Determine the (x, y) coordinate at the center of the cell enclosing the given text.  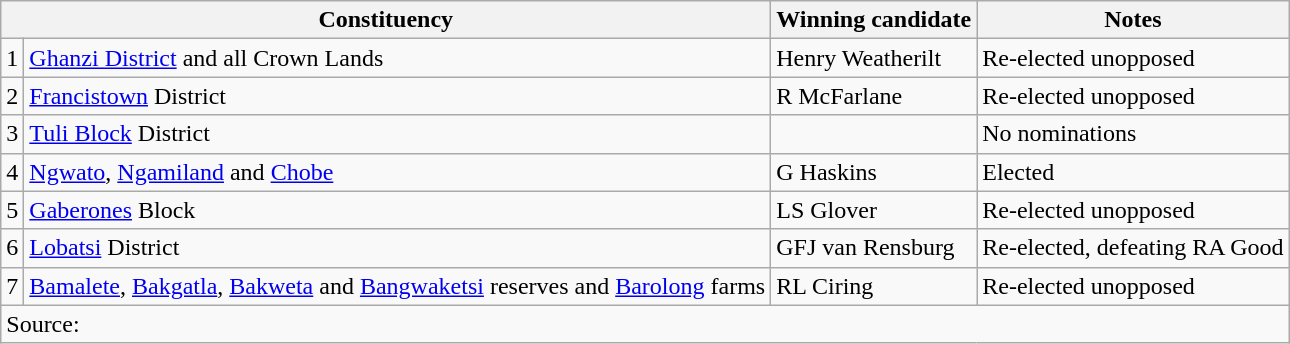
Bamalete, Bakgatla, Bakweta and Bangwaketsi reserves and Barolong farms (398, 286)
Winning candidate (874, 20)
RL Ciring (874, 286)
Ngwato, Ngamiland and Chobe (398, 172)
2 (12, 96)
Re-elected, defeating RA Good (1133, 248)
6 (12, 248)
Source: (645, 324)
Constituency (386, 20)
3 (12, 134)
1 (12, 58)
Gaberones Block (398, 210)
Ghanzi District and all Crown Lands (398, 58)
G Haskins (874, 172)
R McFarlane (874, 96)
Francistown District (398, 96)
No nominations (1133, 134)
Elected (1133, 172)
Notes (1133, 20)
GFJ van Rensburg (874, 248)
LS Glover (874, 210)
4 (12, 172)
5 (12, 210)
7 (12, 286)
Lobatsi District (398, 248)
Tuli Block District (398, 134)
Henry Weatherilt (874, 58)
